Capture the cell that displays the provided text and extract its (X, Y) central coordinate. 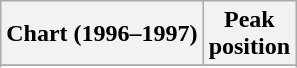
Chart (1996–1997) (102, 34)
Peakposition (249, 34)
